Return the [X, Y] coordinate for the center point of the cell that contains the specified text.  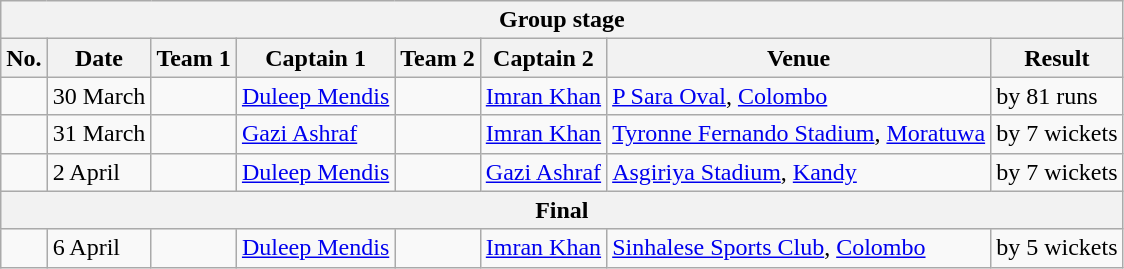
Captain 2 [543, 58]
No. [24, 58]
Venue [799, 58]
Group stage [562, 20]
Final [562, 210]
2 April [99, 172]
Tyronne Fernando Stadium, Moratuwa [799, 134]
Result [1057, 58]
Team 1 [194, 58]
P Sara Oval, Colombo [799, 96]
Asgiriya Stadium, Kandy [799, 172]
by 81 runs [1057, 96]
31 March [99, 134]
Captain 1 [315, 58]
Date [99, 58]
Team 2 [438, 58]
30 March [99, 96]
Sinhalese Sports Club, Colombo [799, 248]
6 April [99, 248]
by 5 wickets [1057, 248]
